Determine the [X, Y] coordinate at the center of the cell enclosing the given text.  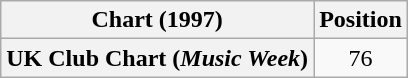
76 [361, 58]
UK Club Chart (Music Week) [158, 58]
Chart (1997) [158, 20]
Position [361, 20]
